Output the [X, Y] coordinate of the center of the cell containing the given text.  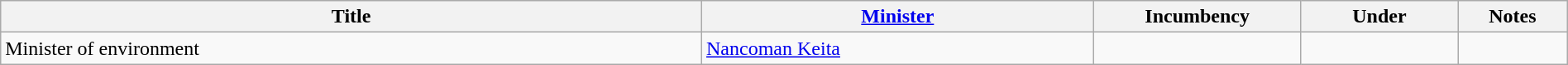
Under [1379, 17]
Title [351, 17]
Notes [1513, 17]
Nancoman Keita [898, 48]
Incumbency [1198, 17]
Minister of environment [351, 48]
Minister [898, 17]
